Extract the [X, Y] coordinate from the center of the cell holding the provided text.  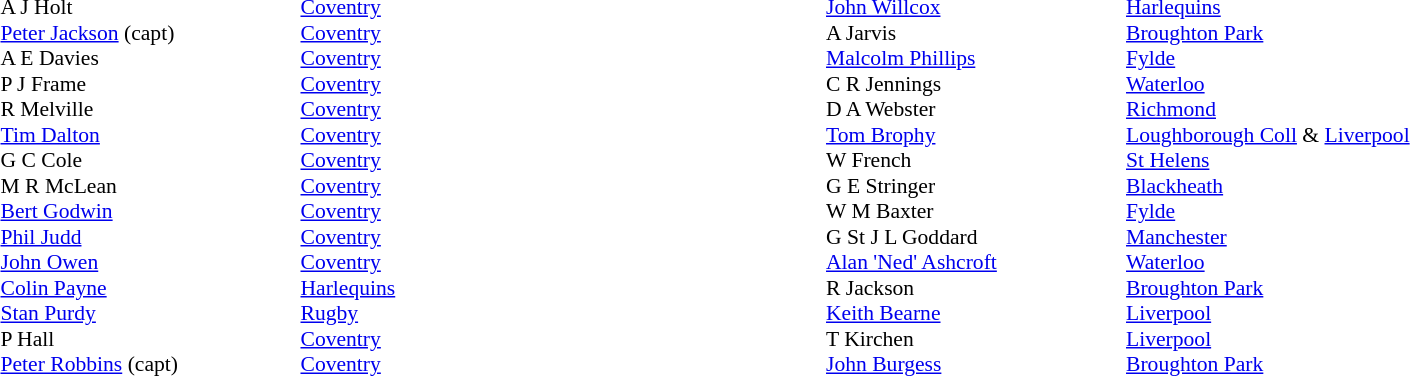
John Owen [150, 263]
W M Baxter [976, 211]
Tom Brophy [976, 135]
Manchester [1268, 237]
G C Cole [150, 161]
Keith Bearne [976, 313]
R Melville [150, 109]
Blackheath [1268, 186]
R Jackson [976, 288]
Malcolm Phillips [976, 59]
Alan 'Ned' Ashcroft [976, 263]
Bert Godwin [150, 211]
A E Davies [150, 59]
G St J L Goddard [976, 237]
Loughborough Coll & Liverpool [1268, 135]
Tim Dalton [150, 135]
Richmond [1268, 109]
P J Frame [150, 84]
St Helens [1268, 161]
G E Stringer [976, 186]
Harlequins [348, 288]
Phil Judd [150, 237]
C R Jennings [976, 84]
Colin Payne [150, 288]
Stan Purdy [150, 313]
T Kirchen [976, 339]
D A Webster [976, 109]
W French [976, 161]
P Hall [150, 339]
Peter Jackson (capt) [150, 33]
A Jarvis [976, 33]
M R McLean [150, 186]
Rugby [348, 313]
